Search for the cell housing the specified text and yield its [X, Y] center coordinate. 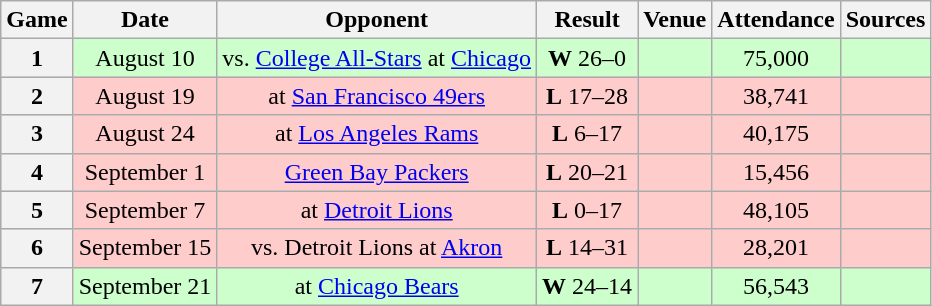
at Los Angeles Rams [377, 134]
August 24 [145, 134]
L 17–28 [588, 96]
vs. Detroit Lions at Akron [377, 248]
Sources [886, 20]
at Chicago Bears [377, 286]
vs. College All-Stars at Chicago [377, 58]
2 [37, 96]
7 [37, 286]
August 19 [145, 96]
6 [37, 248]
L 14–31 [588, 248]
September 7 [145, 210]
Attendance [776, 20]
September 15 [145, 248]
August 10 [145, 58]
L 20–21 [588, 172]
at San Francisco 49ers [377, 96]
September 21 [145, 286]
28,201 [776, 248]
3 [37, 134]
Opponent [377, 20]
September 1 [145, 172]
Venue [675, 20]
Result [588, 20]
W 24–14 [588, 286]
5 [37, 210]
4 [37, 172]
75,000 [776, 58]
L 6–17 [588, 134]
56,543 [776, 286]
at Detroit Lions [377, 210]
Green Bay Packers [377, 172]
W 26–0 [588, 58]
40,175 [776, 134]
1 [37, 58]
Date [145, 20]
Game [37, 20]
38,741 [776, 96]
L 0–17 [588, 210]
48,105 [776, 210]
15,456 [776, 172]
